From the cell containing the given text, extract its center point as [X, Y] coordinate. 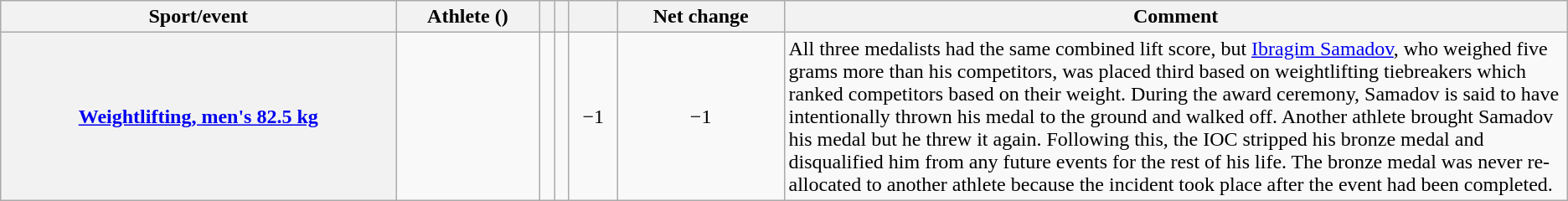
Weightlifting, men's 82.5 kg [199, 116]
Sport/event [199, 17]
Comment [1176, 17]
Athlete () [467, 17]
Net change [700, 17]
